From the cell containing the given text, extract its center point as (x, y) coordinate. 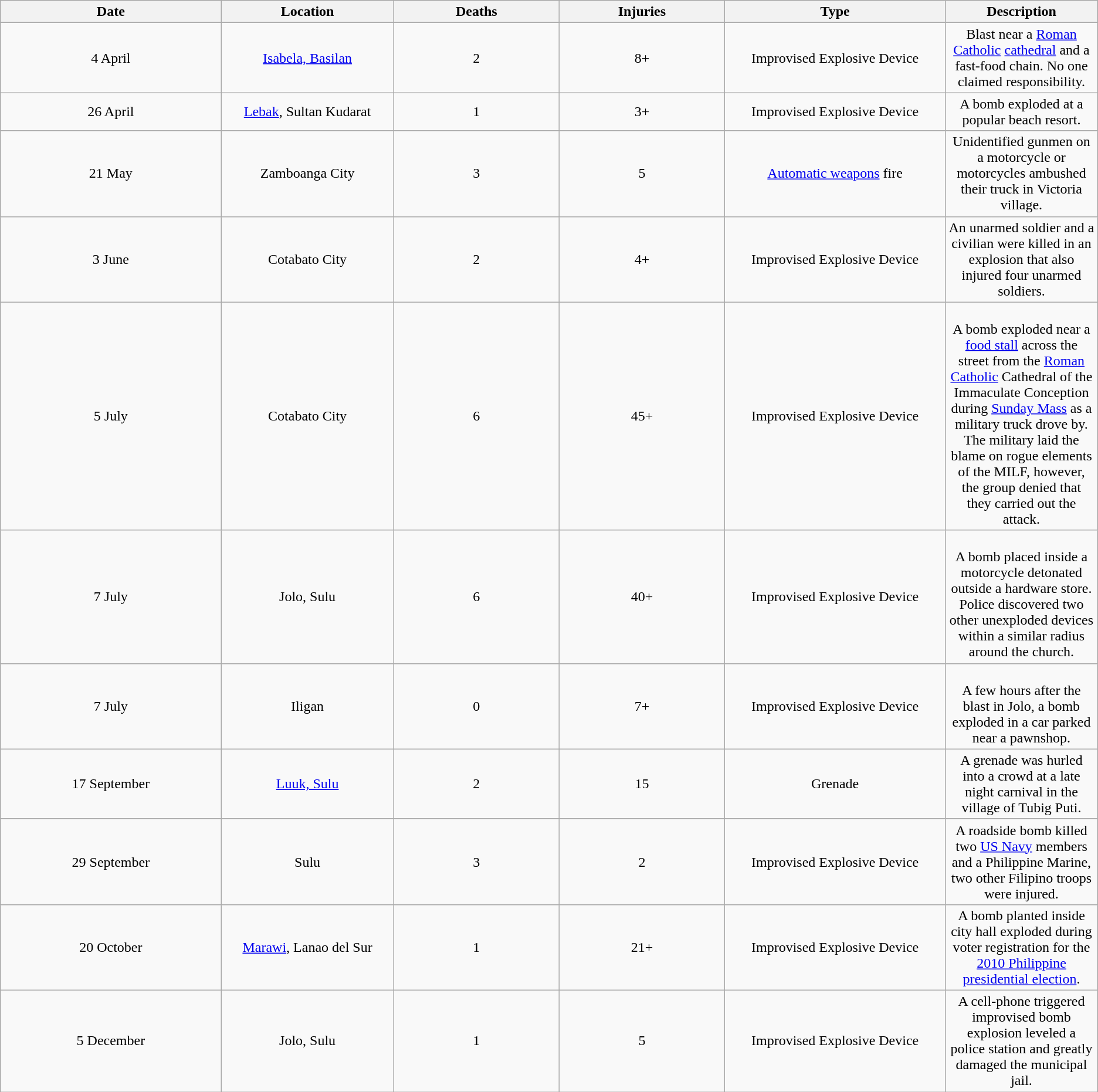
5 December (111, 1040)
8+ (642, 57)
Isabela, Basilan (307, 57)
3+ (642, 111)
A few hours after the blast in Jolo, a bomb exploded in a car parked near a pawnshop. (1022, 706)
5 July (111, 416)
21 May (111, 174)
20 October (111, 947)
Automatic weapons fire (835, 174)
Iligan (307, 706)
Luuk, Sulu (307, 784)
4 April (111, 57)
Date (111, 12)
Marawi, Lanao del Sur (307, 947)
Description (1022, 12)
29 September (111, 862)
Injuries (642, 12)
A bomb exploded at a popular beach resort. (1022, 111)
3 June (111, 259)
An unarmed soldier and a civilian were killed in an explosion that also injured four unarmed soldiers. (1022, 259)
21+ (642, 947)
Type (835, 12)
15 (642, 784)
0 (476, 706)
45+ (642, 416)
Blast near a Roman Catholic cathedral and a fast-food chain. No one claimed responsibility. (1022, 57)
Deaths (476, 12)
A roadside bomb killed two US Navy members and a Philippine Marine, two other Filipino troops were injured. (1022, 862)
Lebak, Sultan Kudarat (307, 111)
40+ (642, 597)
4+ (642, 259)
Grenade (835, 784)
Location (307, 12)
A cell-phone triggered improvised bomb explosion leveled a police station and greatly damaged the municipal jail. (1022, 1040)
Sulu (307, 862)
Zamboanga City (307, 174)
A bomb planted inside city hall exploded during voter registration for the 2010 Philippine presidential election. (1022, 947)
A grenade was hurled into a crowd at a late night carnival in the village of Tubig Puti. (1022, 784)
26 April (111, 111)
7+ (642, 706)
17 September (111, 784)
Unidentified gunmen on a motorcycle or motorcycles ambushed their truck in Victoria village. (1022, 174)
